Detect which cell encompasses the target text, then output its (x, y) center coordinate. 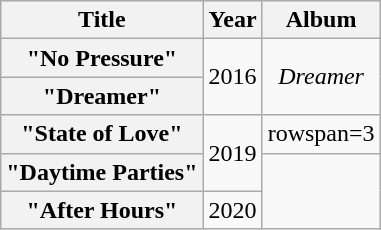
2019 (232, 153)
"Dreamer" (102, 96)
Dreamer (321, 77)
"No Pressure" (102, 58)
2020 (232, 210)
"Daytime Parties" (102, 172)
Album (321, 20)
rowspan=3 (321, 134)
2016 (232, 77)
Title (102, 20)
"After Hours" (102, 210)
Year (232, 20)
"State of Love" (102, 134)
